Output the (x, y) coordinate of the center of the cell containing the given text.  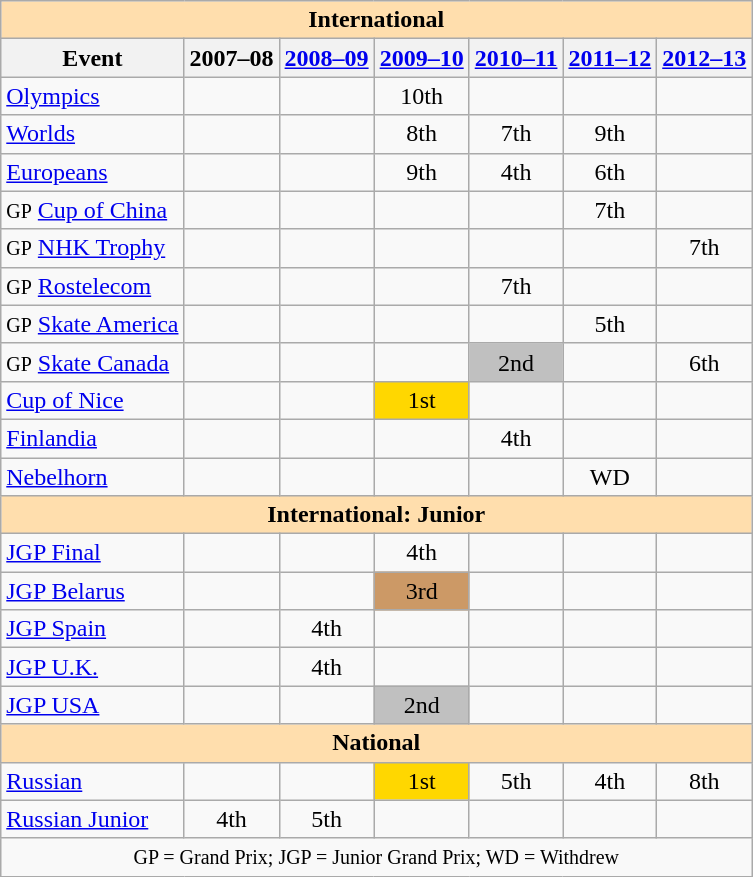
JGP U.K. (92, 667)
2011–12 (610, 58)
GP Rostelecom (92, 286)
10th (422, 96)
JGP Belarus (92, 591)
GP Skate America (92, 324)
GP Cup of China (92, 210)
Olympics (92, 96)
2009–10 (422, 58)
Europeans (92, 172)
Nebelhorn (92, 477)
2012–13 (704, 58)
National (376, 743)
2008–09 (326, 58)
2007–08 (232, 58)
3rd (422, 591)
GP Skate Canada (92, 362)
JGP Final (92, 553)
WD (610, 477)
Finlandia (92, 438)
Russian (92, 781)
Russian Junior (92, 819)
JGP Spain (92, 629)
GP NHK Trophy (92, 248)
GP = Grand Prix; JGP = Junior Grand Prix; WD = Withdrew (376, 857)
International: Junior (376, 515)
International (376, 20)
Cup of Nice (92, 400)
2010–11 (516, 58)
Worlds (92, 134)
Event (92, 58)
JGP USA (92, 705)
